For the text-containing cell, return its midpoint in (x, y) coordinate format. 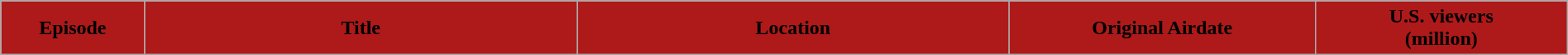
Episode (73, 28)
Location (794, 28)
Original Airdate (1162, 28)
Title (361, 28)
U.S. viewers(million) (1441, 28)
